From the cell containing the given text, extract its center point as (x, y) coordinate. 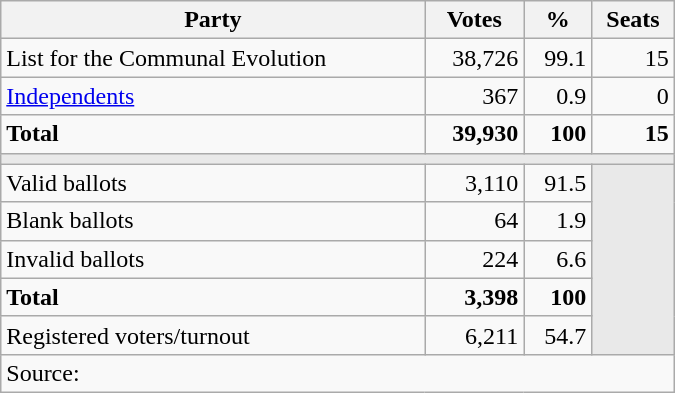
99.1 (558, 58)
Valid ballots (213, 183)
Independents (213, 96)
0 (634, 96)
39,930 (474, 134)
Seats (634, 20)
Registered voters/turnout (213, 335)
List for the Communal Evolution (213, 58)
0.9 (558, 96)
64 (474, 221)
91.5 (558, 183)
Blank ballots (213, 221)
1.9 (558, 221)
Invalid ballots (213, 259)
Party (213, 20)
6,211 (474, 335)
Source: (338, 373)
3,110 (474, 183)
Votes (474, 20)
367 (474, 96)
38,726 (474, 58)
3,398 (474, 297)
% (558, 20)
224 (474, 259)
54.7 (558, 335)
6.6 (558, 259)
